Capture the cell that displays the provided text and extract its [x, y] central coordinate. 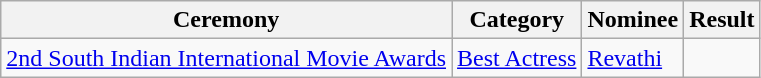
Revathi [633, 58]
Category [517, 20]
2nd South Indian International Movie Awards [226, 58]
Ceremony [226, 20]
Nominee [633, 20]
Result [722, 20]
Best Actress [517, 58]
